Locate the cell with the specified text and output its (X, Y) center coordinate. 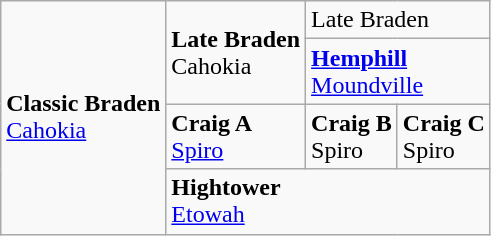
Classic Braden Cahokia (84, 118)
Late Braden Cahokia (236, 52)
Late Braden (398, 20)
Craig BSpiro (352, 136)
Craig ASpiro (236, 136)
HemphillMoundville (398, 72)
Craig CSpiro (444, 136)
HightowerEtowah (328, 202)
